Return the (X, Y) coordinate for the center point of the cell that contains the specified text.  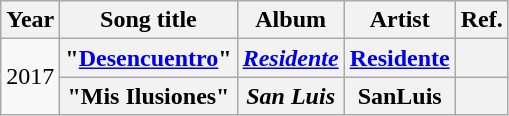
"Mis Ilusiones" (148, 96)
Album (290, 20)
SanLuis (400, 96)
San Luis (290, 96)
"Desencuentro" (148, 58)
Artist (400, 20)
Year (30, 20)
Ref. (482, 20)
2017 (30, 77)
Song title (148, 20)
